Locate the cell with the specified text and output its [X, Y] center coordinate. 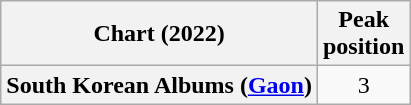
3 [363, 85]
South Korean Albums (Gaon) [160, 85]
Chart (2022) [160, 34]
Peakposition [363, 34]
